Locate the cell with the specified text and output its [X, Y] center coordinate. 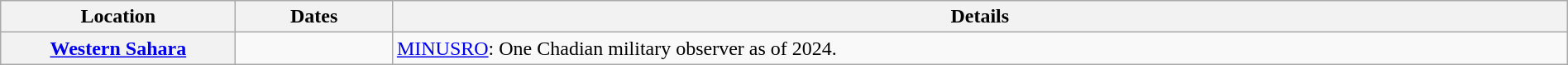
Western Sahara [118, 48]
Dates [314, 17]
Details [979, 17]
MINUSRO: One Chadian military observer as of 2024. [979, 48]
Location [118, 17]
